From the cell containing the given text, extract its center point as [X, Y] coordinate. 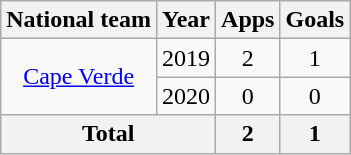
Goals [315, 20]
2020 [186, 96]
Year [186, 20]
Cape Verde [79, 77]
National team [79, 20]
2019 [186, 58]
Apps [248, 20]
Total [108, 134]
